Return [X, Y] of the center of cell containing provided text 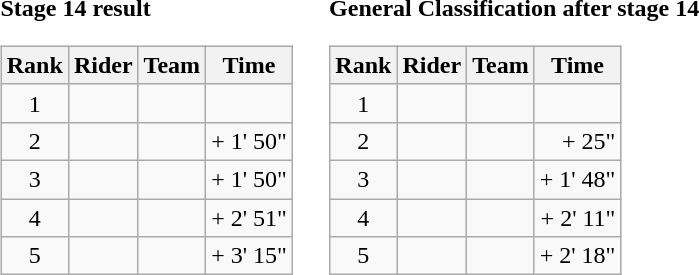
+ 2' 18" [578, 256]
+ 1' 48" [578, 179]
+ 2' 11" [578, 217]
+ 25" [578, 141]
+ 2' 51" [250, 217]
+ 3' 15" [250, 256]
